Pinpoint the cell where the given text exists, returning its (X, Y) midpoint coordinate. 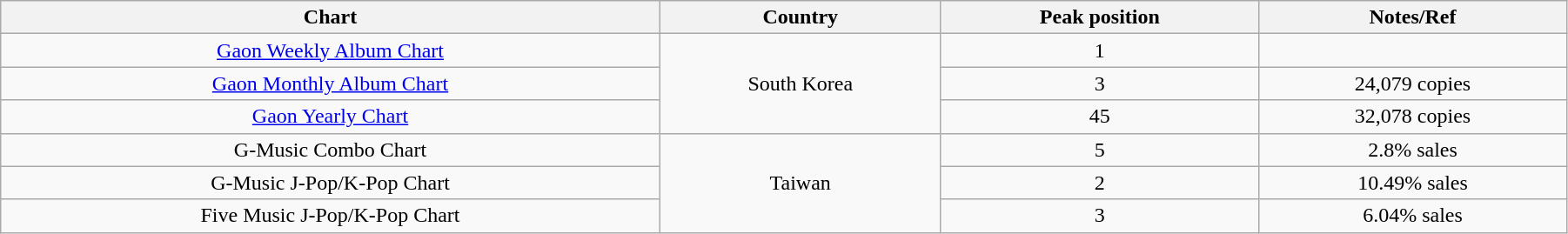
Gaon Weekly Album Chart (331, 50)
Peak position (1100, 17)
Taiwan (801, 183)
24,079 copies (1413, 84)
45 (1100, 117)
South Korea (801, 84)
Gaon Monthly Album Chart (331, 84)
32,078 copies (1413, 117)
G-Music J-Pop/K-Pop Chart (331, 183)
Notes/Ref (1413, 17)
1 (1100, 50)
5 (1100, 150)
2 (1100, 183)
10.49% sales (1413, 183)
Chart (331, 17)
Five Music J-Pop/K-Pop Chart (331, 216)
Country (801, 17)
6.04% sales (1413, 216)
G-Music Combo Chart (331, 150)
2.8% sales (1413, 150)
Gaon Yearly Chart (331, 117)
